For the text-containing cell, return its midpoint in (x, y) coordinate format. 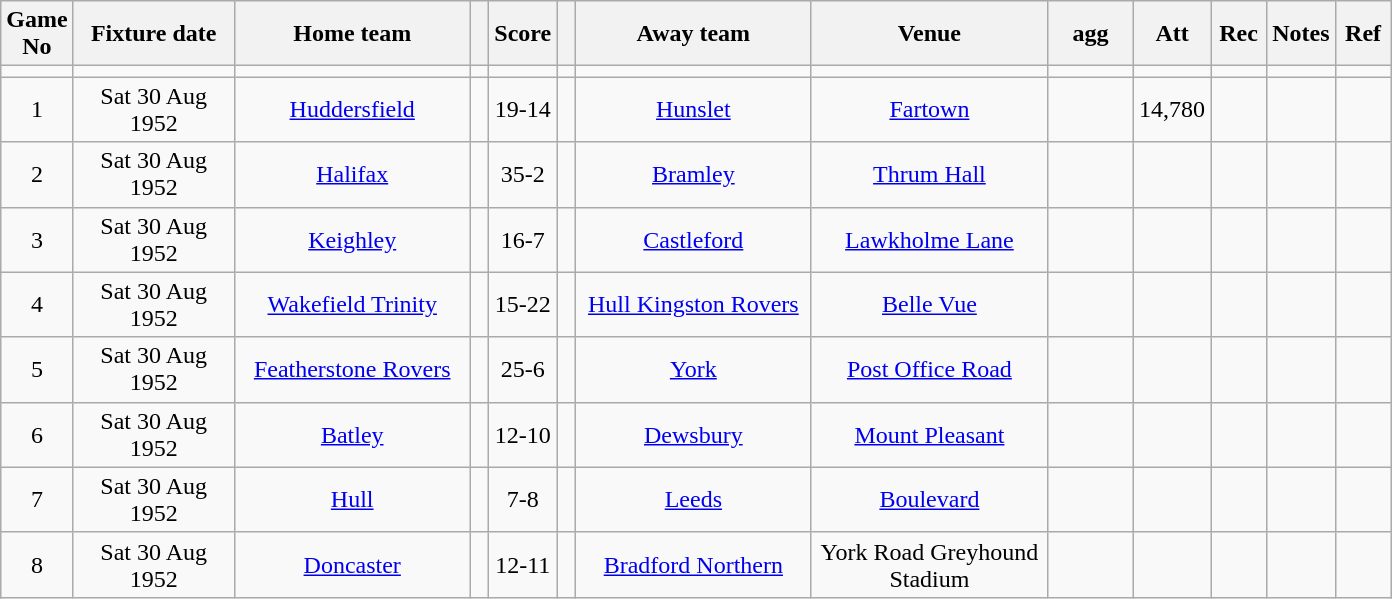
25-6 (523, 370)
7 (37, 500)
15-22 (523, 304)
8 (37, 564)
Notes (1301, 34)
York Road Greyhound Stadium (929, 564)
Bradford Northern (693, 564)
Batley (352, 434)
12-10 (523, 434)
3 (37, 240)
Venue (929, 34)
12-11 (523, 564)
14,780 (1172, 110)
Fartown (929, 110)
Castleford (693, 240)
Halifax (352, 174)
Bramley (693, 174)
7-8 (523, 500)
Att (1172, 34)
Ref (1363, 34)
Wakefield Trinity (352, 304)
Game No (37, 34)
Keighley (352, 240)
19-14 (523, 110)
Lawkholme Lane (929, 240)
Hull (352, 500)
Dewsbury (693, 434)
16-7 (523, 240)
Mount Pleasant (929, 434)
Score (523, 34)
Hull Kingston Rovers (693, 304)
Leeds (693, 500)
Fixture date (154, 34)
Huddersfield (352, 110)
1 (37, 110)
Hunslet (693, 110)
2 (37, 174)
Thrum Hall (929, 174)
Boulevard (929, 500)
6 (37, 434)
4 (37, 304)
Featherstone Rovers (352, 370)
Belle Vue (929, 304)
35-2 (523, 174)
Doncaster (352, 564)
agg (1090, 34)
Home team (352, 34)
5 (37, 370)
York (693, 370)
Away team (693, 34)
Rec (1239, 34)
Post Office Road (929, 370)
